Detect which cell encompasses the target text, then output its [X, Y] center coordinate. 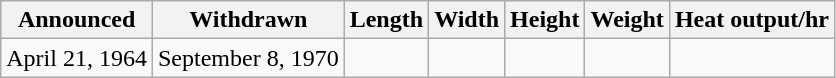
Heat output/hr [752, 20]
September 8, 1970 [248, 58]
Width [467, 20]
Height [545, 20]
Withdrawn [248, 20]
Announced [77, 20]
Length [386, 20]
April 21, 1964 [77, 58]
Weight [627, 20]
